Locate the cell with the specified text and output its (x, y) center coordinate. 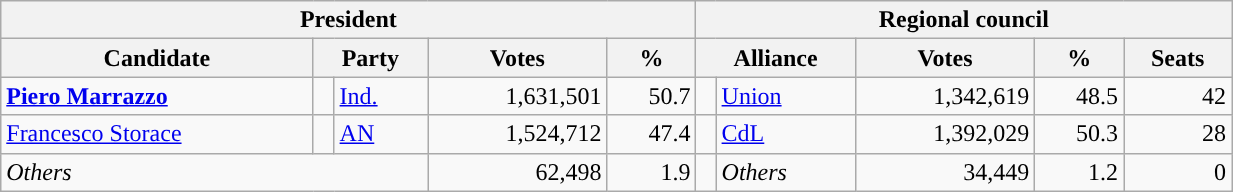
34,449 (944, 172)
1.2 (1080, 172)
Seats (1178, 58)
Party (370, 58)
47.4 (652, 134)
Union (786, 96)
1.9 (652, 172)
Ind. (381, 96)
1,524,712 (518, 134)
28 (1178, 134)
CdL (786, 134)
AN (381, 134)
Candidate (157, 58)
Alliance (776, 58)
President (348, 20)
1,342,619 (944, 96)
62,498 (518, 172)
0 (1178, 172)
1,392,029 (944, 134)
50.7 (652, 96)
42 (1178, 96)
Regional council (964, 20)
Piero Marrazzo (157, 96)
1,631,501 (518, 96)
50.3 (1080, 134)
48.5 (1080, 96)
Francesco Storace (157, 134)
